Extract the (x, y) coordinate from the center of the cell holding the provided text.  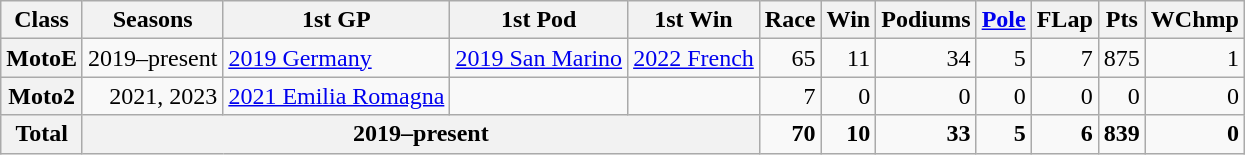
33 (926, 134)
1st GP (336, 20)
2021, 2023 (152, 96)
1st Win (694, 20)
65 (790, 58)
Win (848, 20)
11 (848, 58)
34 (926, 58)
2022 French (694, 58)
2019 Germany (336, 58)
10 (848, 134)
Race (790, 20)
Pts (1122, 20)
Moto2 (42, 96)
Class (42, 20)
70 (790, 134)
WChmp (1194, 20)
FLap (1064, 20)
839 (1122, 134)
1 (1194, 58)
1st Pod (539, 20)
875 (1122, 58)
Seasons (152, 20)
2021 Emilia Romagna (336, 96)
Podiums (926, 20)
2019 San Marino (539, 58)
Pole (1004, 20)
MotoE (42, 58)
Total (42, 134)
6 (1064, 134)
